Search for the cell housing the specified text and yield its [X, Y] center coordinate. 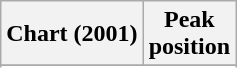
Peakposition [189, 34]
Chart (2001) [72, 34]
